Return (X, Y) of the center of cell containing provided text 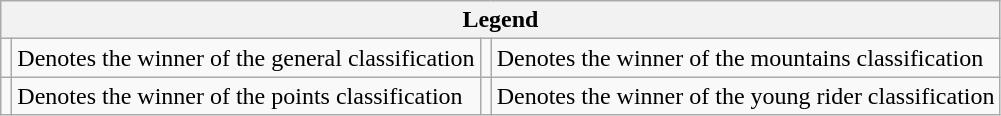
Denotes the winner of the general classification (246, 58)
Denotes the winner of the points classification (246, 96)
Legend (500, 20)
Denotes the winner of the young rider classification (746, 96)
Denotes the winner of the mountains classification (746, 58)
